Scan for the cell matching the given text and deliver its [X, Y] coordinate at center. 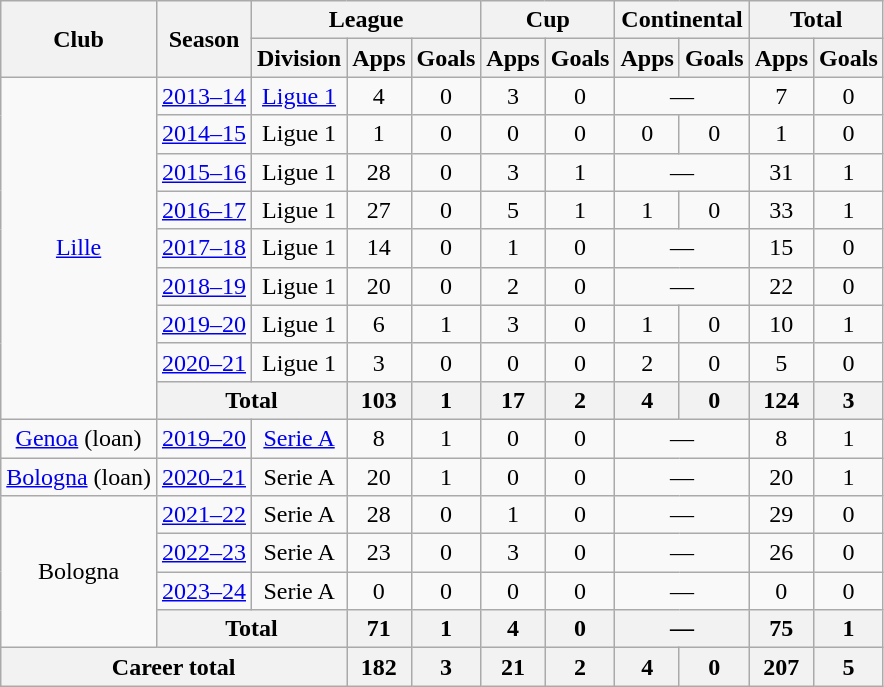
2013–14 [204, 96]
14 [379, 248]
League [366, 20]
27 [379, 210]
Bologna (loan) [79, 477]
2015–16 [204, 172]
Continental [682, 20]
Bologna [79, 572]
207 [781, 667]
Cup [548, 20]
2017–18 [204, 248]
7 [781, 96]
103 [379, 400]
Career total [174, 667]
26 [781, 553]
17 [513, 400]
33 [781, 210]
Division [300, 58]
10 [781, 324]
2018–19 [204, 286]
Lille [79, 248]
2021–22 [204, 515]
2022–23 [204, 553]
124 [781, 400]
75 [781, 629]
2016–17 [204, 210]
23 [379, 553]
182 [379, 667]
2014–15 [204, 134]
Club [79, 39]
21 [513, 667]
22 [781, 286]
31 [781, 172]
Season [204, 39]
Genoa (loan) [79, 438]
2023–24 [204, 591]
6 [379, 324]
29 [781, 515]
15 [781, 248]
71 [379, 629]
